Locate the cell with the specified text and output its (X, Y) center coordinate. 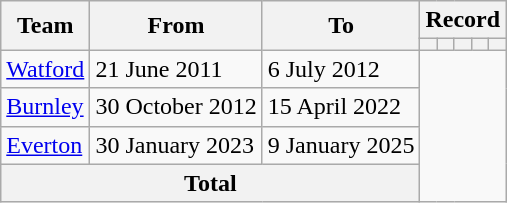
30 October 2012 (176, 107)
From (176, 26)
6 July 2012 (341, 69)
Total (210, 183)
Everton (46, 145)
To (341, 26)
30 January 2023 (176, 145)
21 June 2011 (176, 69)
Watford (46, 69)
9 January 2025 (341, 145)
Team (46, 26)
Record (463, 20)
Burnley (46, 107)
15 April 2022 (341, 107)
